Extract the [X, Y] coordinate from the center of the cell holding the provided text.  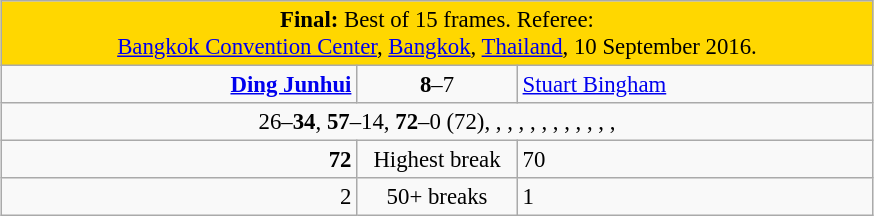
Stuart Bingham [695, 85]
Ding Junhui [179, 85]
72 [179, 160]
Final: Best of 15 frames. Referee: Bangkok Convention Center, Bangkok, Thailand, 10 September 2016. [437, 34]
26–34, 57–14, 72–0 (72), , , , , , , , , , , , [437, 122]
2 [179, 197]
70 [695, 160]
Highest break [438, 160]
50+ breaks [438, 197]
1 [695, 197]
8–7 [438, 85]
